Detect which cell encompasses the target text, then output its (X, Y) center coordinate. 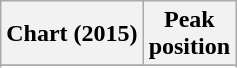
Chart (2015) (72, 34)
Peakposition (189, 34)
